For the text-containing cell, return its midpoint in [X, Y] coordinate format. 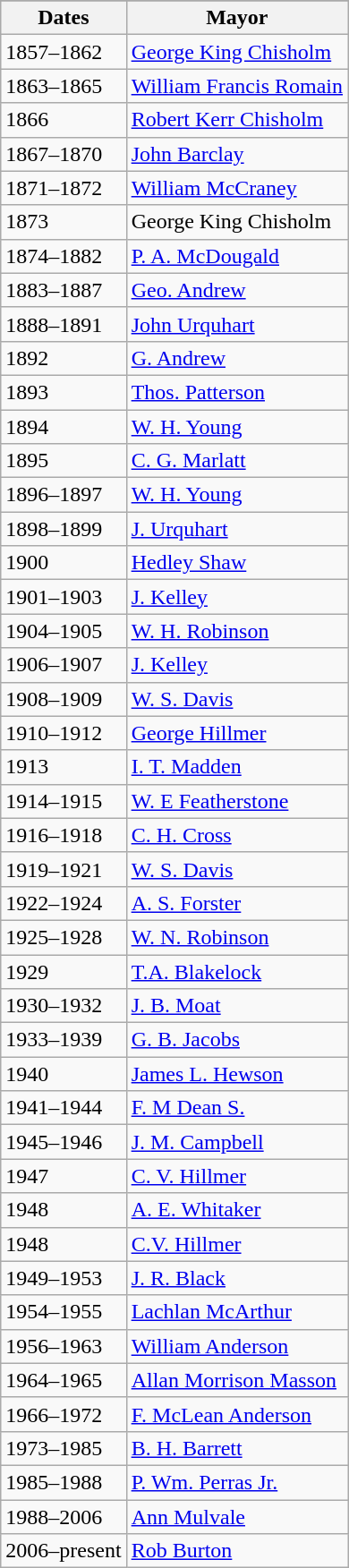
James L. Hewson [236, 1074]
1933–1939 [64, 1040]
1867–1870 [64, 154]
1930–1932 [64, 1006]
P. Wm. Perras Jr. [236, 1482]
1919–1921 [64, 869]
1916–1918 [64, 835]
J. Urquhart [236, 529]
1929 [64, 971]
G. Andrew [236, 358]
1941–1944 [64, 1108]
J. R. Black [236, 1278]
1985–1988 [64, 1482]
Geo. Andrew [236, 290]
1940 [64, 1074]
1898–1899 [64, 529]
Dates [64, 18]
Lachlan McArthur [236, 1312]
I. T. Madden [236, 767]
1871–1872 [64, 188]
Allan Morrison Masson [236, 1380]
2006–present [64, 1551]
1922–1924 [64, 903]
1888–1891 [64, 324]
1966–1972 [64, 1414]
B. H. Barrett [236, 1448]
Ann Mulvale [236, 1517]
J. M. Campbell [236, 1142]
1892 [64, 358]
1914–1915 [64, 801]
1949–1953 [64, 1278]
C. H. Cross [236, 835]
1925–1928 [64, 937]
1893 [64, 392]
1956–1963 [64, 1346]
Mayor [236, 18]
P. A. McDougald [236, 256]
1866 [64, 120]
William Anderson [236, 1346]
W. H. Robinson [236, 631]
1947 [64, 1176]
1988–2006 [64, 1517]
1896–1897 [64, 495]
1863–1865 [64, 86]
W. N. Robinson [236, 937]
1954–1955 [64, 1312]
1908–1909 [64, 699]
1910–1912 [64, 733]
George Hillmer [236, 733]
1894 [64, 427]
1964–1965 [64, 1380]
1857–1862 [64, 52]
Rob Burton [236, 1551]
1973–1985 [64, 1448]
1945–1946 [64, 1142]
A. S. Forster [236, 903]
F. M Dean S. [236, 1108]
F. McLean Anderson [236, 1414]
J. B. Moat [236, 1006]
1883–1887 [64, 290]
1901–1903 [64, 597]
1906–1907 [64, 665]
W. E Featherstone [236, 801]
William McCraney [236, 188]
1874–1882 [64, 256]
William Francis Romain [236, 86]
John Barclay [236, 154]
G. B. Jacobs [236, 1040]
T.A. Blakelock [236, 971]
1913 [64, 767]
C. G. Marlatt [236, 461]
1895 [64, 461]
C.V. Hillmer [236, 1244]
Robert Kerr Chisholm [236, 120]
Thos. Patterson [236, 392]
A. E. Whitaker [236, 1210]
John Urquhart [236, 324]
Hedley Shaw [236, 563]
C. V. Hillmer [236, 1176]
1873 [64, 222]
1900 [64, 563]
1904–1905 [64, 631]
